Return [x, y] of the center of cell containing provided text 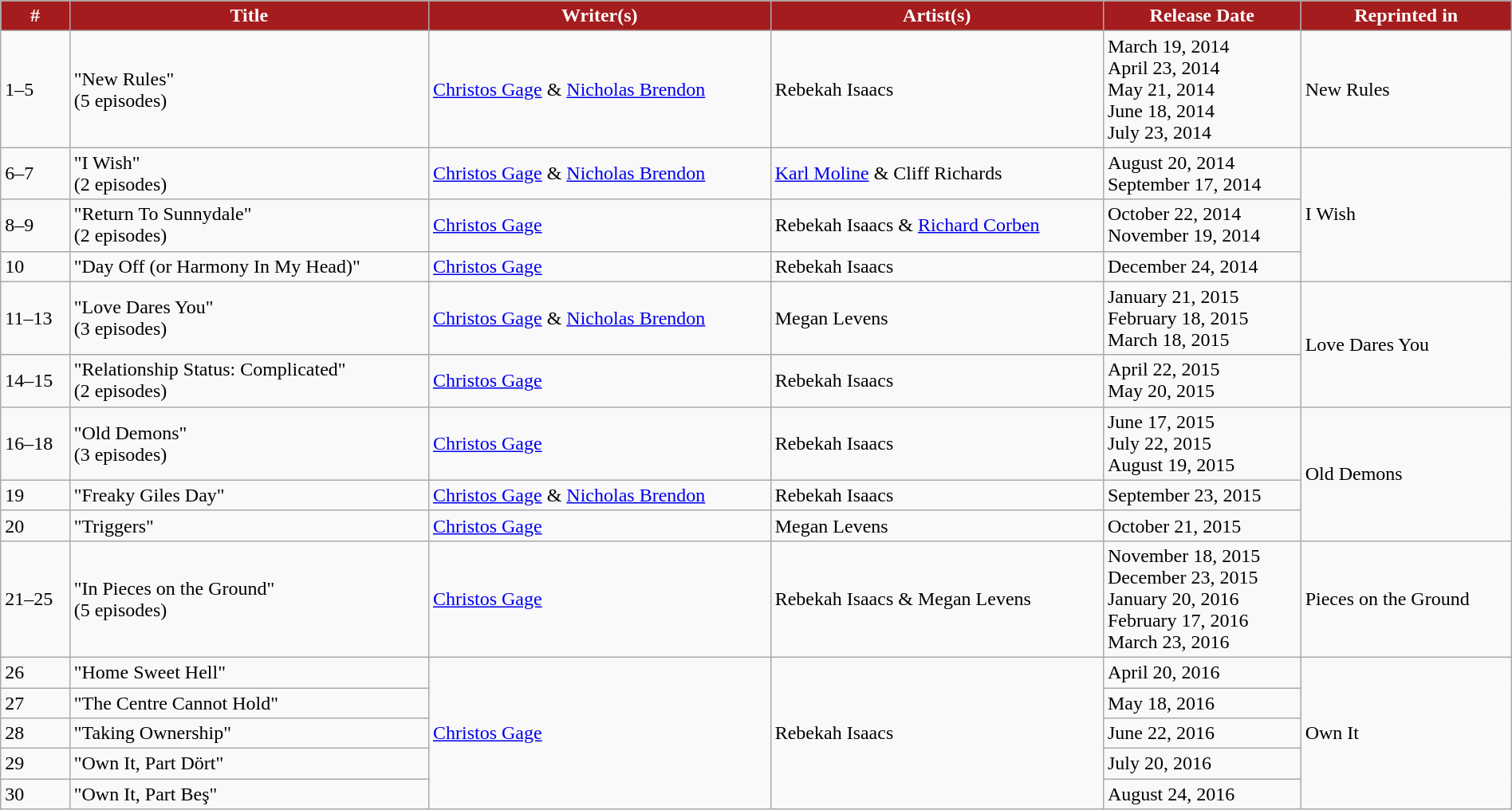
Karl Moline & Cliff Richards [936, 174]
Title [249, 16]
"The Centre Cannot Hold" [249, 702]
"I Wish"(2 episodes) [249, 174]
"Day Off (or Harmony In My Head)" [249, 266]
16–18 [35, 443]
New Rules [1406, 89]
March 19, 2014April 23, 2014May 21, 2014June 18, 2014July 23, 2014 [1202, 89]
Reprinted in [1406, 16]
January 21, 2015February 18, 2015March 18, 2015 [1202, 318]
November 18, 2015December 23, 2015January 20, 2016February 17, 2016March 23, 2016 [1202, 599]
6–7 [35, 174]
Pieces on the Ground [1406, 599]
Rebekah Isaacs & Megan Levens [936, 599]
"Own It, Part Beş" [249, 794]
20 [35, 525]
July 20, 2016 [1202, 764]
Writer(s) [600, 16]
29 [35, 764]
April 20, 2016 [1202, 672]
1–5 [35, 89]
"Freaky Giles Day" [249, 495]
Old Demons [1406, 474]
December 24, 2014 [1202, 266]
"Own It, Part Dört" [249, 764]
21–25 [35, 599]
27 [35, 702]
8–9 [35, 225]
# [35, 16]
26 [35, 672]
"Home Sweet Hell" [249, 672]
11–13 [35, 318]
I Wish [1406, 214]
September 23, 2015 [1202, 495]
October 22, 2014November 19, 2014 [1202, 225]
19 [35, 495]
"Old Demons"(3 episodes) [249, 443]
14–15 [35, 381]
August 20, 2014September 17, 2014 [1202, 174]
30 [35, 794]
"Triggers" [249, 525]
"New Rules"(5 episodes) [249, 89]
Own It [1406, 733]
May 18, 2016 [1202, 702]
Artist(s) [936, 16]
"In Pieces on the Ground"(5 episodes) [249, 599]
"Relationship Status: Complicated"(2 episodes) [249, 381]
Love Dares You [1406, 344]
"Taking Ownership" [249, 733]
"Love Dares You"(3 episodes) [249, 318]
June 17, 2015July 22, 2015August 19, 2015 [1202, 443]
10 [35, 266]
"Return To Sunnydale"(2 episodes) [249, 225]
Release Date [1202, 16]
June 22, 2016 [1202, 733]
28 [35, 733]
April 22, 2015May 20, 2015 [1202, 381]
August 24, 2016 [1202, 794]
Rebekah Isaacs & Richard Corben [936, 225]
October 21, 2015 [1202, 525]
